Search for the cell housing the specified text and yield its (X, Y) center coordinate. 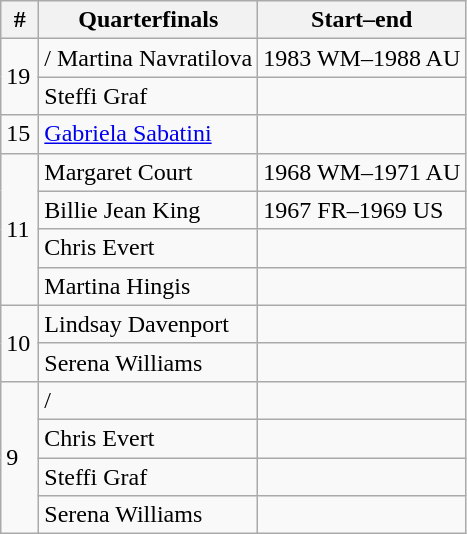
Margaret Court (148, 172)
Quarterfinals (148, 20)
10 (20, 343)
1967 FR–1969 US (362, 210)
19 (20, 77)
15 (20, 134)
Gabriela Sabatini (148, 134)
1983 WM–1988 AU (362, 58)
Martina Hingis (148, 286)
Lindsay Davenport (148, 324)
1968 WM–1971 AU (362, 172)
# (20, 20)
Billie Jean King (148, 210)
11 (20, 229)
9 (20, 457)
/ Martina Navratilova (148, 58)
Start–end (362, 20)
/ (148, 400)
